Detect which cell encompasses the target text, then output its (X, Y) center coordinate. 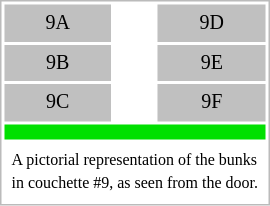
9D (212, 22)
A pictorial representation of the bunksin couchette #9, as seen from the door. (134, 172)
9F (212, 102)
9A (58, 22)
9C (58, 102)
9B (58, 62)
9E (212, 62)
